Provide the [x, y] coordinate of the cell's center where the given text is located.  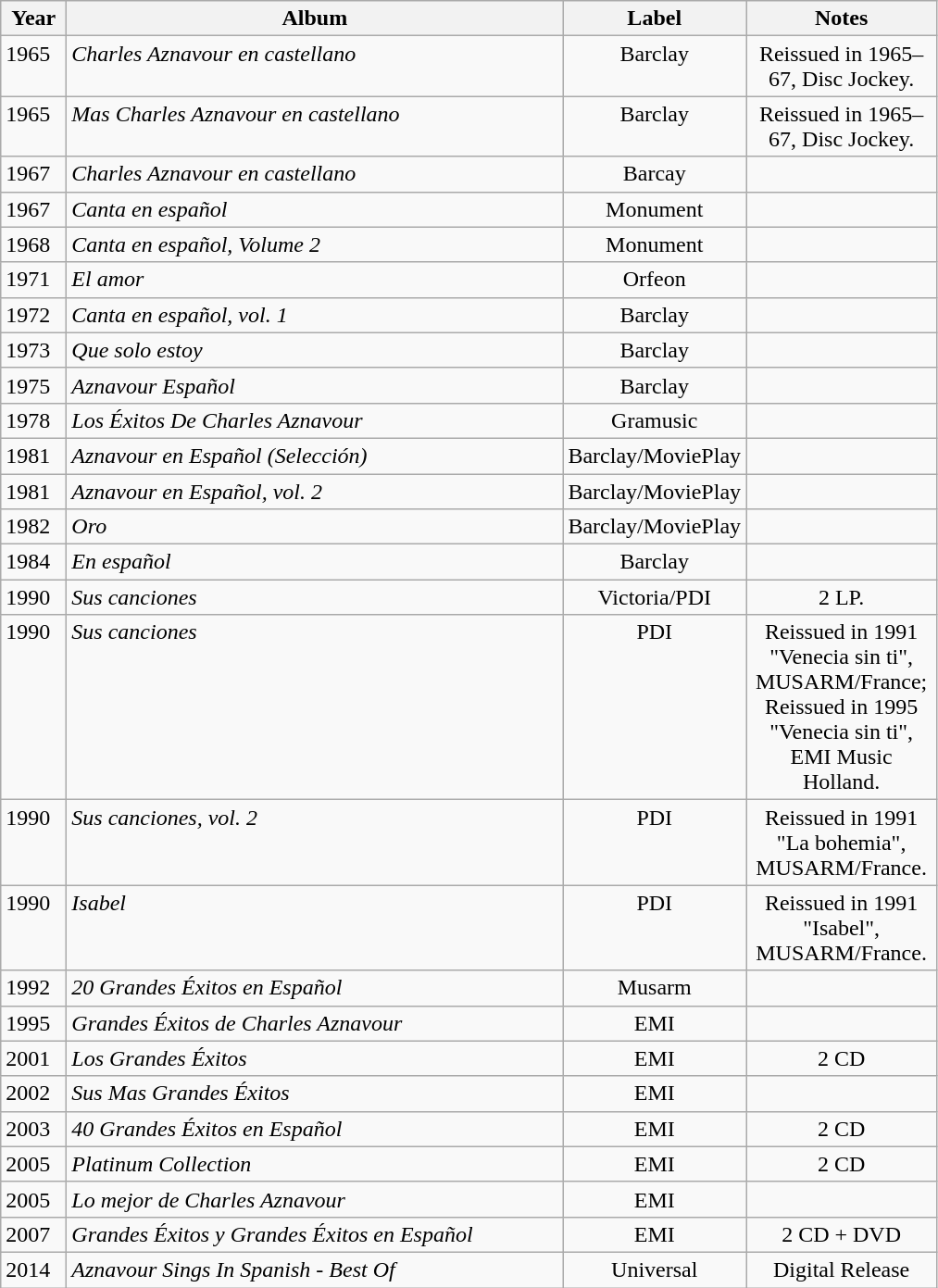
Label [655, 19]
Mas Charles Aznavour en castellano [315, 126]
Musarm [655, 988]
Canta en español [315, 209]
Isabel [315, 928]
El amor [315, 280]
Canta en español, vol. 1 [315, 315]
Que solo estoy [315, 350]
Universal [655, 1269]
2002 [33, 1094]
40 Grandes Éxitos en Español [315, 1129]
Victoria/PDI [655, 597]
1972 [33, 315]
1978 [33, 420]
Aznavour Sings In Spanish - Best Of [315, 1269]
Reissued in 1991 "Venecia sin ti", MUSARM/France; Reissued in 1995 "Venecia sin ti", EMI Music Holland. [842, 707]
Orfeon [655, 280]
Sus canciones, vol. 2 [315, 843]
2003 [33, 1129]
En español [315, 562]
Grandes Éxitos y Grandes Éxitos en Español [315, 1234]
2 CD + DVD [842, 1234]
1982 [33, 527]
Sus Mas Grandes Éxitos [315, 1094]
1984 [33, 562]
1973 [33, 350]
Gramusic [655, 420]
1971 [33, 280]
Aznavour en Español (Selección) [315, 456]
Reissued in 1991 "La bohemia", MUSARM/France. [842, 843]
Aznavour en Español, vol. 2 [315, 492]
20 Grandes Éxitos en Español [315, 988]
Barcay [655, 174]
1995 [33, 1023]
Notes [842, 19]
Grandes Éxitos de Charles Aznavour [315, 1023]
2014 [33, 1269]
2007 [33, 1234]
Reissued in 1991 "Isabel", MUSARM/France. [842, 928]
Los Éxitos De Charles Aznavour [315, 420]
1992 [33, 988]
Los Grandes Éxitos [315, 1058]
Platinum Collection [315, 1164]
2 LP. [842, 597]
Lo mejor de Charles Aznavour [315, 1199]
Album [315, 19]
Year [33, 19]
1968 [33, 244]
1975 [33, 385]
Aznavour Español [315, 385]
Digital Release [842, 1269]
2001 [33, 1058]
Oro [315, 527]
Canta en español, Volume 2 [315, 244]
